Return [x, y] of the center of cell containing provided text 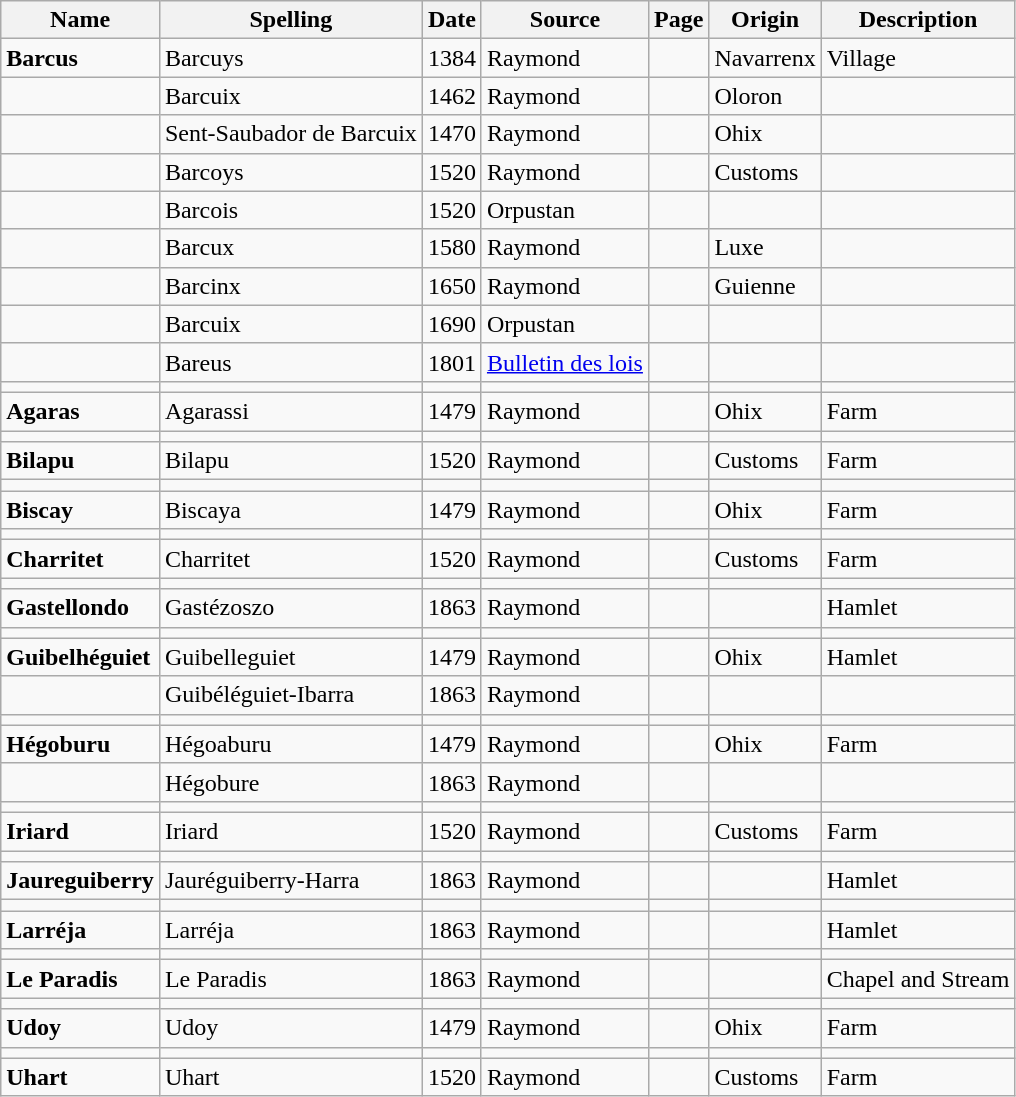
Sent-Saubador de Barcuix [290, 134]
Guibelleguiet [290, 657]
Spelling [290, 20]
Hégoaburu [290, 744]
1580 [452, 248]
Agaras [80, 411]
Village [918, 58]
Jauréguiberry-Harra [290, 881]
Guibelhéguiet [80, 657]
Chapel and Stream [918, 979]
Jaureguiberry [80, 881]
1384 [452, 58]
Origin [765, 20]
Bulletin des lois [564, 362]
1801 [452, 362]
Gastézoszo [290, 608]
Guibéléguiet-Ibarra [290, 695]
Biscay [80, 510]
Barcoys [290, 172]
Gastellondo [80, 608]
Agarassi [290, 411]
Hégoburu [80, 744]
Name [80, 20]
Description [918, 20]
Barcois [290, 210]
Barcus [80, 58]
1650 [452, 286]
Barcuys [290, 58]
Navarrenx [765, 58]
Page [678, 20]
Barcux [290, 248]
Oloron [765, 96]
1690 [452, 324]
Date [452, 20]
Barcinx [290, 286]
Bareus [290, 362]
Guienne [765, 286]
1470 [452, 134]
1462 [452, 96]
Biscaya [290, 510]
Luxe [765, 248]
Hégobure [290, 782]
Source [564, 20]
